Return the (x, y) coordinate for the center point of the cell that contains the specified text.  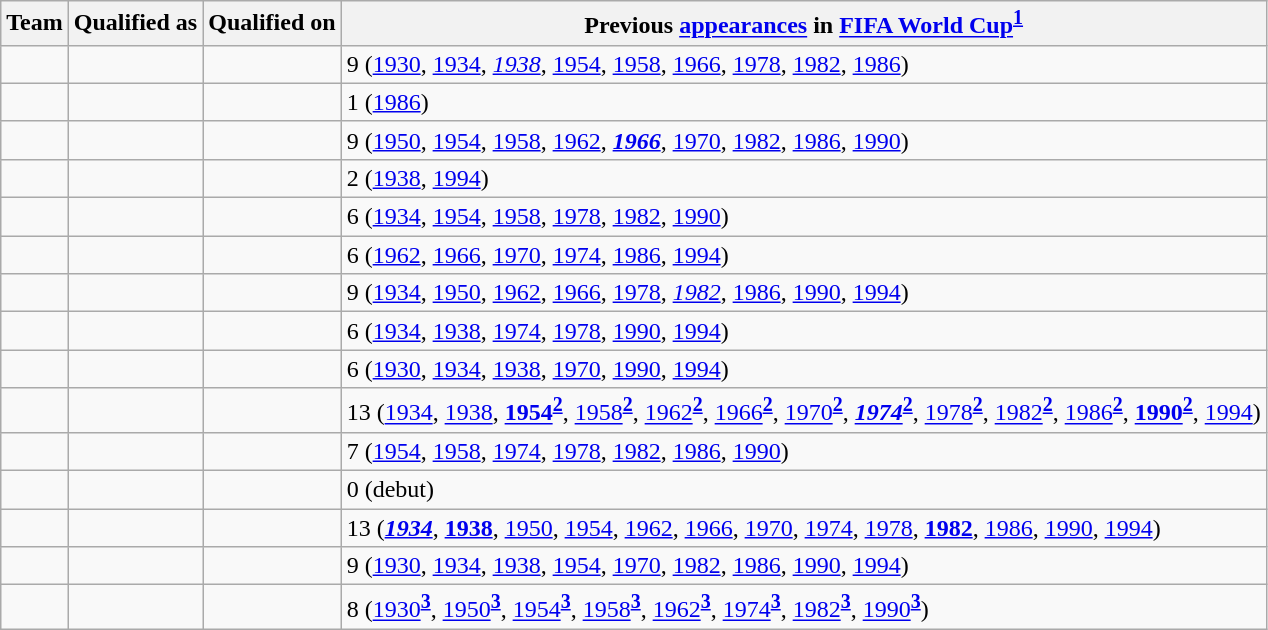
9 (1930, 1934, 1938, 1954, 1970, 1982, 1986, 1990, 1994) (804, 566)
6 (1962, 1966, 1970, 1974, 1986, 1994) (804, 255)
8 (19303, 19503, 19543, 19583, 19623, 19743, 19823, 19903) (804, 608)
Previous appearances in FIFA World Cup1 (804, 24)
13 (1934, 1938, 19542, 19582, 19622, 19662, 19702, 19742, 19782, 19822, 19862, 19902, 1994) (804, 410)
9 (1934, 1950, 1962, 1966, 1978, 1982, 1986, 1990, 1994) (804, 293)
6 (1934, 1954, 1958, 1978, 1982, 1990) (804, 217)
13 (1934, 1938, 1950, 1954, 1962, 1966, 1970, 1974, 1978, 1982, 1986, 1990, 1994) (804, 528)
9 (1950, 1954, 1958, 1962, 1966, 1970, 1982, 1986, 1990) (804, 140)
6 (1934, 1938, 1974, 1978, 1990, 1994) (804, 331)
0 (debut) (804, 489)
2 (1938, 1994) (804, 178)
1 (1986) (804, 102)
Team (35, 24)
Qualified on (272, 24)
Qualified as (135, 24)
9 (1930, 1934, 1938, 1954, 1958, 1966, 1978, 1982, 1986) (804, 64)
7 (1954, 1958, 1974, 1978, 1982, 1986, 1990) (804, 451)
6 (1930, 1934, 1938, 1970, 1990, 1994) (804, 369)
